Find where the given text appears and provide that cell's center as (X, Y) coordinate. 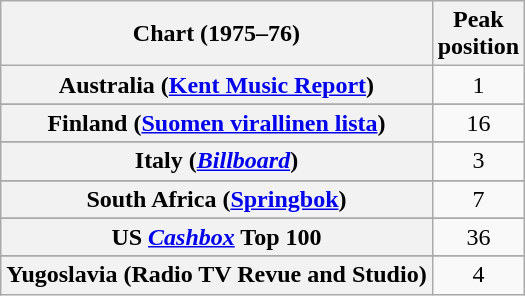
Chart (1975–76) (216, 34)
South Africa (Springbok) (216, 199)
3 (478, 161)
1 (478, 85)
Peakposition (478, 34)
36 (478, 237)
US Cashbox Top 100 (216, 237)
4 (478, 275)
Yugoslavia (Radio TV Revue and Studio) (216, 275)
16 (478, 123)
Australia (Kent Music Report) (216, 85)
7 (478, 199)
Italy (Billboard) (216, 161)
Finland (Suomen virallinen lista) (216, 123)
